Output the [x, y] coordinate of the center of the cell containing the given text.  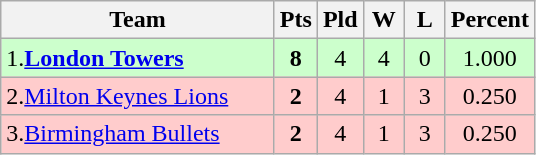
3.Birmingham Bullets [138, 134]
0 [424, 58]
2.Milton Keynes Lions [138, 96]
Percent [490, 20]
1.000 [490, 58]
Pld [340, 20]
W [384, 20]
1.London Towers [138, 58]
L [424, 20]
Pts [296, 20]
Team [138, 20]
8 [296, 58]
